Capture the cell that displays the provided text and extract its (X, Y) central coordinate. 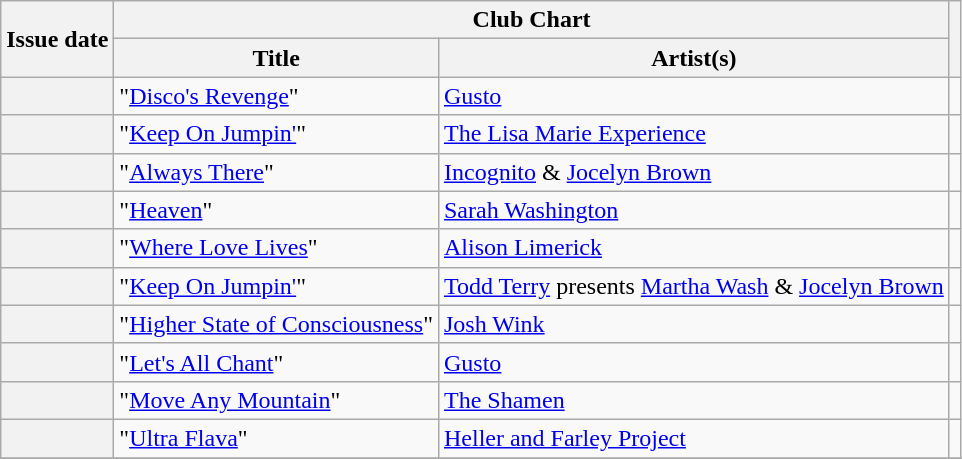
Todd Terry presents Martha Wash & Jocelyn Brown (694, 286)
Incognito & Jocelyn Brown (694, 172)
"Let's All Chant" (276, 362)
"Where Love Lives" (276, 248)
"Move Any Mountain" (276, 400)
"Ultra Flava" (276, 438)
"Heaven" (276, 210)
Sarah Washington (694, 210)
Heller and Farley Project (694, 438)
Issue date (58, 39)
"Always There" (276, 172)
"Disco's Revenge" (276, 96)
Artist(s) (694, 58)
Club Chart (532, 20)
Josh Wink (694, 324)
The Lisa Marie Experience (694, 134)
Title (276, 58)
"Higher State of Consciousness" (276, 324)
Alison Limerick (694, 248)
The Shamen (694, 400)
